Scan for the cell matching the given text and deliver its (X, Y) coordinate at center. 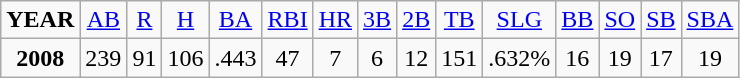
17 (661, 58)
SBA (710, 20)
R (144, 20)
3B (378, 20)
.443 (236, 58)
H (186, 20)
.632% (520, 58)
2008 (40, 58)
151 (460, 58)
6 (378, 58)
2B (416, 20)
AB (104, 20)
47 (288, 58)
BA (236, 20)
YEAR (40, 20)
RBI (288, 20)
12 (416, 58)
106 (186, 58)
HR (335, 20)
7 (335, 58)
91 (144, 58)
BB (578, 20)
TB (460, 20)
SB (661, 20)
SO (620, 20)
16 (578, 58)
SLG (520, 20)
239 (104, 58)
